Identify which cell holds the provided text, then report its (X, Y) central coordinate. 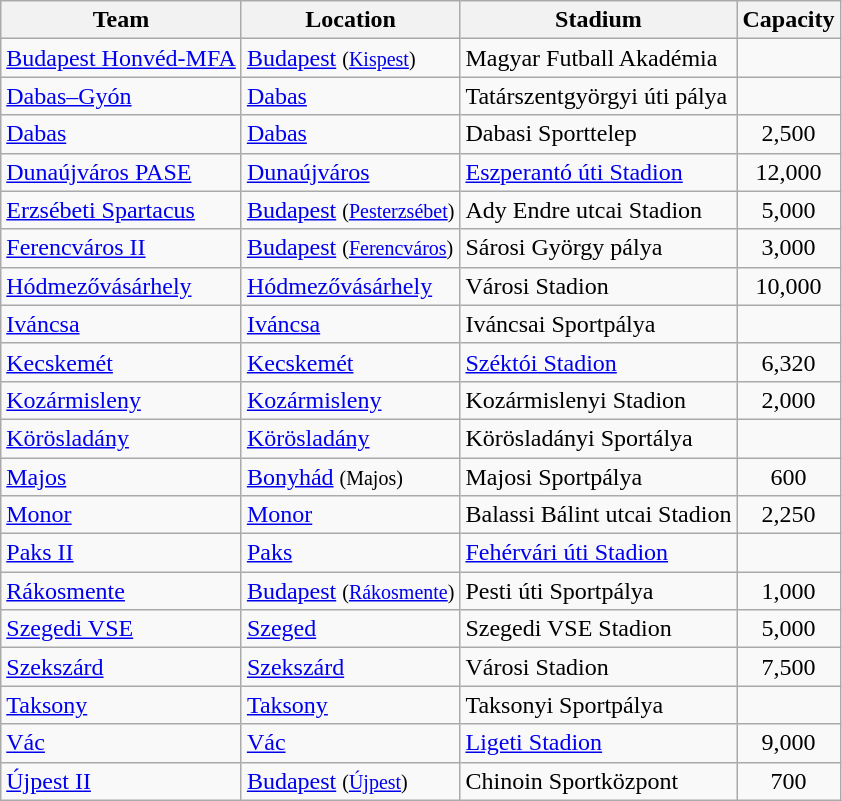
Paks (350, 553)
Szegedi VSE (122, 629)
Ferencváros II (122, 248)
Bonyhád (Majos) (350, 477)
Location (350, 20)
600 (788, 477)
2,500 (788, 134)
Rákosmente (122, 591)
12,000 (788, 172)
Budapest Honvéd-MFA (122, 58)
Dunaújváros PASE (122, 172)
Szeged (350, 629)
700 (788, 781)
Budapest (Pesterzsébet) (350, 210)
Széktói Stadion (598, 362)
Chinoin Sportközpont (598, 781)
Pesti úti Sportpálya (598, 591)
Taksonyi Sportpálya (598, 705)
Dabasi Sporttelep (598, 134)
7,500 (788, 667)
1,000 (788, 591)
Budapest (Kispest) (350, 58)
Eszperantó úti Stadion (598, 172)
2,000 (788, 400)
Magyar Futball Akadémia (598, 58)
Paks II (122, 553)
Majosi Sportpálya (598, 477)
Team (122, 20)
Dabas–Gyón (122, 96)
Budapest (Újpest) (350, 781)
3,000 (788, 248)
10,000 (788, 286)
Ady Endre utcai Stadion (598, 210)
Kozármislenyi Stadion (598, 400)
Budapest (Ferencváros) (350, 248)
Sárosi György pálya (598, 248)
Tatárszentgyörgyi úti pálya (598, 96)
Ligeti Stadion (598, 743)
Újpest II (122, 781)
Dunaújváros (350, 172)
2,250 (788, 515)
9,000 (788, 743)
Iváncsai Sportpálya (598, 324)
6,320 (788, 362)
Erzsébeti Spartacus (122, 210)
Budapest (Rákosmente) (350, 591)
Balassi Bálint utcai Stadion (598, 515)
Stadium (598, 20)
Szegedi VSE Stadion (598, 629)
Majos (122, 477)
Capacity (788, 20)
Körösladányi Sportálya (598, 438)
Fehérvári úti Stadion (598, 553)
